Scan for the cell matching the given text and deliver its [x, y] coordinate at center. 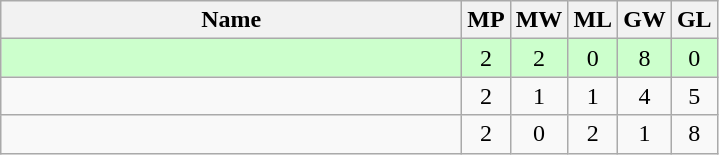
MW [539, 20]
ML [593, 20]
5 [694, 96]
Name [232, 20]
MP [486, 20]
4 [645, 96]
GL [694, 20]
GW [645, 20]
